From the cell containing the given text, extract its center point as [x, y] coordinate. 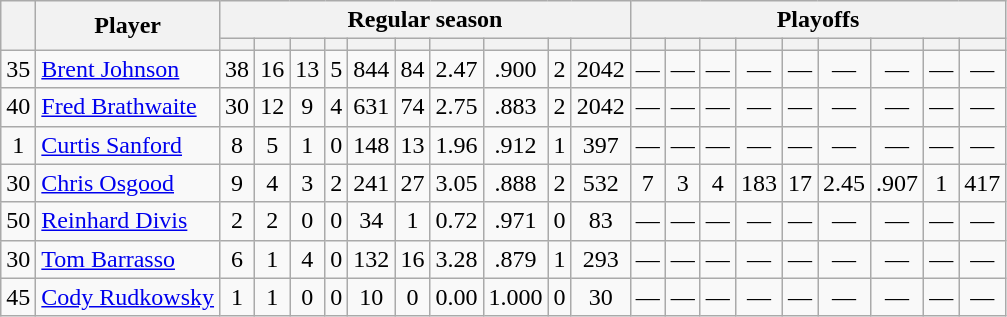
3.05 [456, 183]
1.96 [456, 145]
.912 [516, 145]
.879 [516, 259]
Playoffs [818, 20]
132 [372, 259]
74 [412, 107]
2.45 [844, 183]
34 [372, 221]
.971 [516, 221]
241 [372, 183]
1.000 [516, 297]
40 [18, 107]
8 [238, 145]
84 [412, 69]
7 [648, 183]
0.00 [456, 297]
10 [372, 297]
2.47 [456, 69]
293 [600, 259]
148 [372, 145]
Reinhard Divis [128, 221]
35 [18, 69]
0.72 [456, 221]
2.75 [456, 107]
Tom Barrasso [128, 259]
.888 [516, 183]
417 [982, 183]
12 [272, 107]
844 [372, 69]
Player [128, 26]
50 [18, 221]
17 [800, 183]
.900 [516, 69]
3.28 [456, 259]
83 [600, 221]
532 [600, 183]
27 [412, 183]
38 [238, 69]
Cody Rudkowsky [128, 297]
Curtis Sanford [128, 145]
Chris Osgood [128, 183]
Brent Johnson [128, 69]
631 [372, 107]
Fred Brathwaite [128, 107]
.883 [516, 107]
183 [758, 183]
.907 [898, 183]
Regular season [426, 20]
6 [238, 259]
397 [600, 145]
45 [18, 297]
